Return the (X, Y) coordinate for the center point of the cell that contains the specified text.  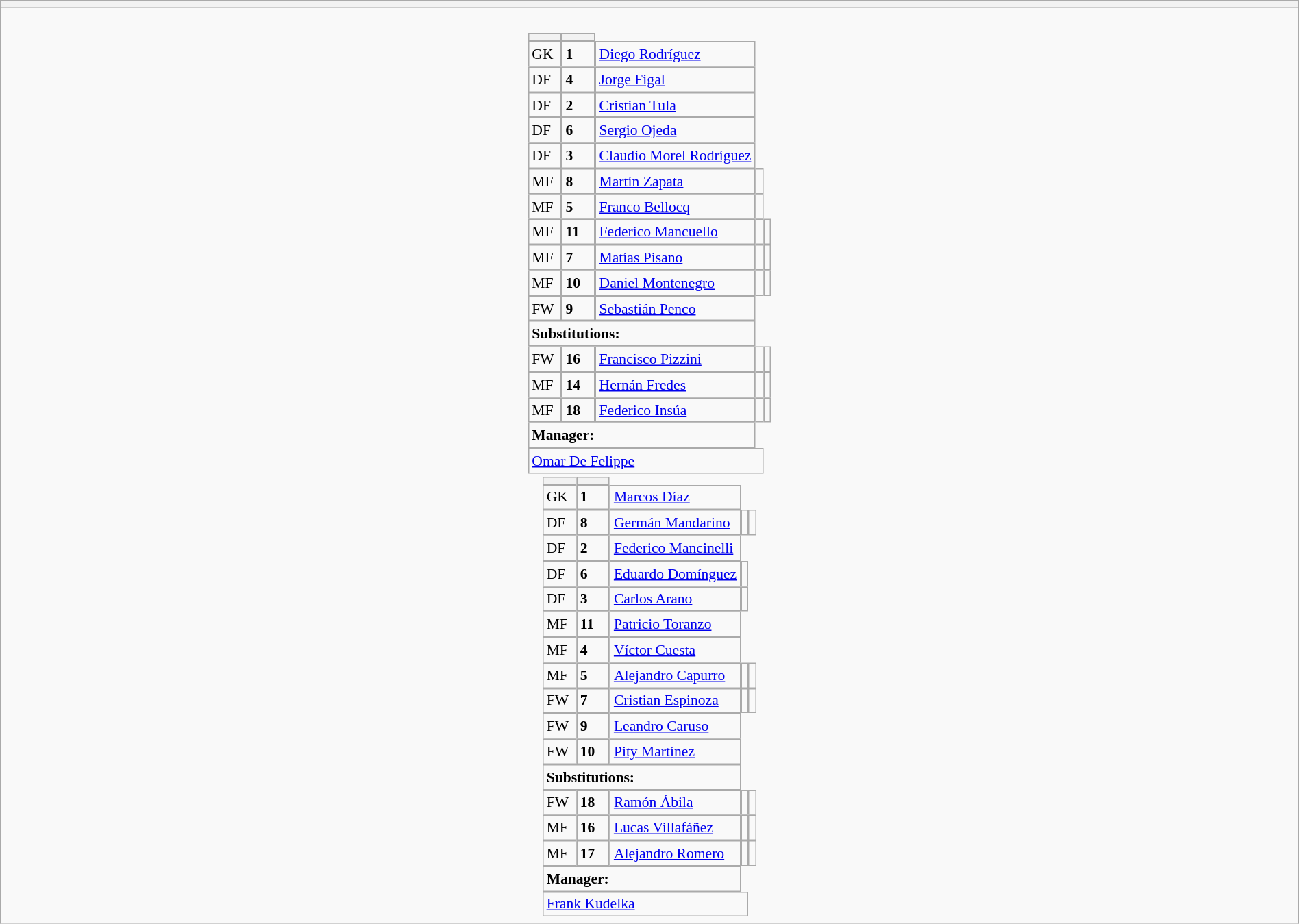
Franco Bellocq (676, 207)
Claudio Morel Rodríguez (676, 156)
17 (593, 853)
Hernán Fredes (676, 385)
Cristian Espinoza (676, 700)
Francisco Pizzini (676, 359)
Matías Pisano (676, 258)
Marcos Díaz (676, 497)
Alejandro Capurro (676, 675)
Patricio Toranzo (676, 625)
Jorge Figal (676, 79)
Carlos Arano (676, 599)
Federico Mancuello (676, 232)
Ramón Ábila (676, 803)
Alejandro Romero (676, 853)
Daniel Montenegro (676, 282)
Sebastián Penco (676, 308)
Diego Rodríguez (676, 53)
Pity Martínez (676, 752)
Germán Mandarino (676, 522)
Martín Zapata (676, 181)
Frank Kudelka (645, 904)
Federico Insúa (676, 410)
14 (578, 385)
Leandro Caruso (676, 726)
Cristian Tula (676, 105)
Víctor Cuesta (676, 649)
Sergio Ojeda (676, 130)
Omar De Felippe (645, 460)
Lucas Villafáñez (676, 827)
Federico Mancinelli (676, 548)
Eduardo Domínguez (676, 574)
